From the cell containing the given text, extract its center point as (X, Y) coordinate. 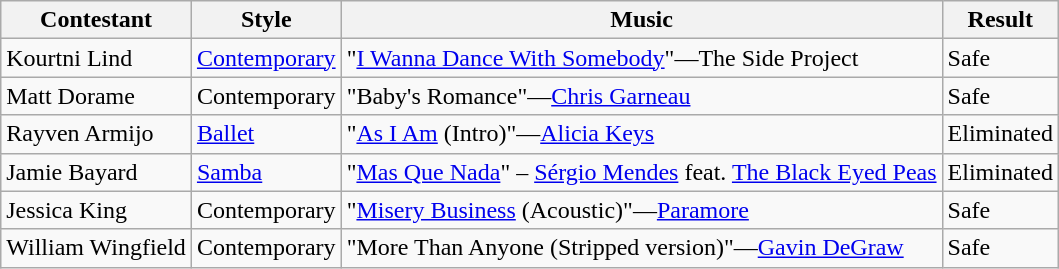
"More Than Anyone (Stripped version)"—Gavin DeGraw (642, 248)
Music (642, 20)
Ballet (266, 134)
"Baby's Romance"—Chris Garneau (642, 96)
Jessica King (96, 210)
Samba (266, 172)
Style (266, 20)
Kourtni Lind (96, 58)
Matt Dorame (96, 96)
Result (1000, 20)
"I Wanna Dance With Somebody"—The Side Project (642, 58)
"Misery Business (Acoustic)"—Paramore (642, 210)
"Mas Que Nada" – Sérgio Mendes feat. The Black Eyed Peas (642, 172)
William Wingfield (96, 248)
"As I Am (Intro)"—Alicia Keys (642, 134)
Rayven Armijo (96, 134)
Contestant (96, 20)
Jamie Bayard (96, 172)
